Find where the given text appears and provide that cell's center as (X, Y) coordinate. 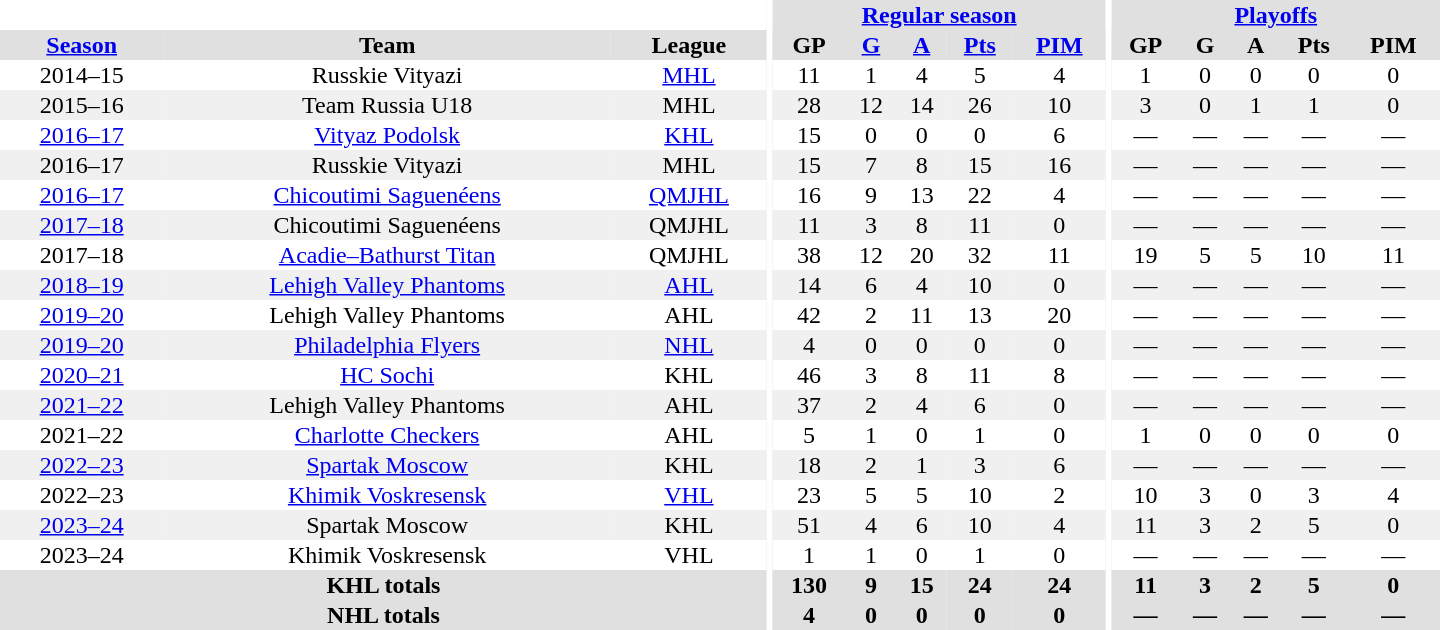
37 (808, 405)
7 (872, 165)
2015–16 (82, 105)
2020–21 (82, 375)
32 (980, 255)
NHL (689, 345)
Team Russia U18 (387, 105)
130 (808, 585)
NHL totals (384, 615)
Season (82, 45)
28 (808, 105)
2018–19 (82, 285)
League (689, 45)
51 (808, 525)
26 (980, 105)
Playoffs (1276, 15)
Acadie–Bathurst Titan (387, 255)
19 (1146, 255)
18 (808, 465)
KHL totals (384, 585)
38 (808, 255)
46 (808, 375)
Charlotte Checkers (387, 435)
Vityaz Podolsk (387, 135)
HC Sochi (387, 375)
23 (808, 495)
2014–15 (82, 75)
42 (808, 315)
22 (980, 195)
Philadelphia Flyers (387, 345)
Regular season (938, 15)
Team (387, 45)
